Return the (X, Y) coordinate for the center point of the cell that contains the specified text.  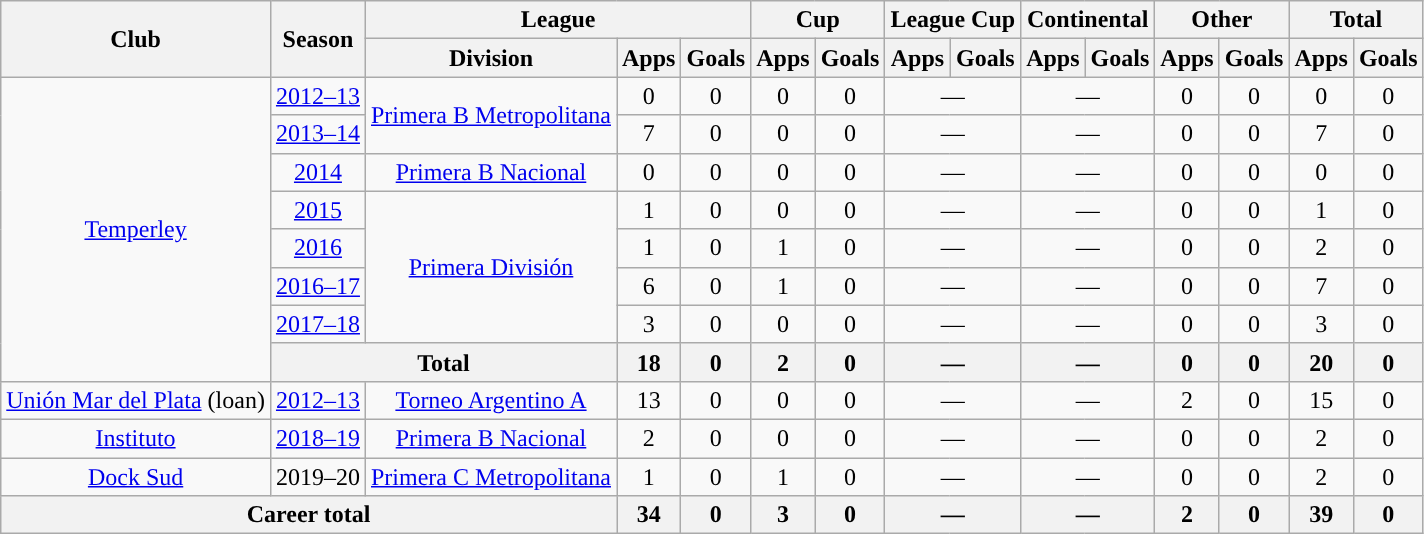
Unión Mar del Plata (loan) (136, 400)
Other (1222, 20)
2019–20 (318, 477)
Club (136, 39)
2013–14 (318, 134)
Primera División (490, 267)
Season (318, 39)
Primera C Metropolitana (490, 477)
6 (648, 286)
2016 (318, 248)
34 (648, 515)
18 (648, 362)
20 (1321, 362)
Division (490, 58)
13 (648, 400)
Temperley (136, 229)
2014 (318, 172)
Career total (309, 515)
2018–19 (318, 438)
2015 (318, 210)
2016–17 (318, 286)
League (558, 20)
Continental (1088, 20)
Dock Sud (136, 477)
Torneo Argentino A (490, 400)
39 (1321, 515)
Primera B Metropolitana (490, 115)
League Cup (953, 20)
Instituto (136, 438)
Cup (818, 20)
2017–18 (318, 324)
15 (1321, 400)
